Find where the given text appears and provide that cell's center as [X, Y] coordinate. 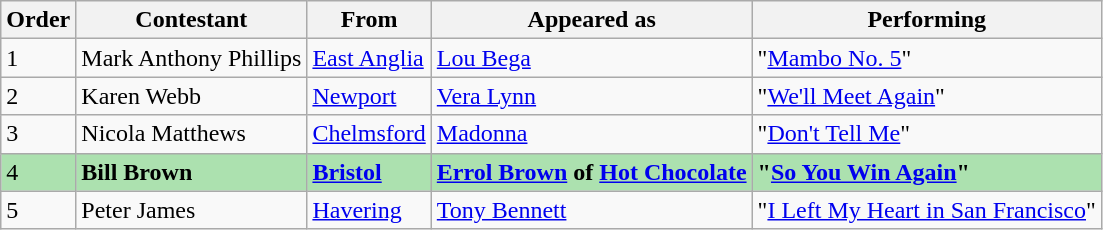
Mark Anthony Phillips [192, 58]
Vera Lynn [592, 96]
"Don't Tell Me" [926, 134]
Bristol [369, 172]
3 [38, 134]
From [369, 20]
"So You Win Again" [926, 172]
Nicola Matthews [192, 134]
Lou Bega [592, 58]
Havering [369, 210]
"I Left My Heart in San Francisco" [926, 210]
Order [38, 20]
5 [38, 210]
Chelmsford [369, 134]
"We'll Meet Again" [926, 96]
2 [38, 96]
4 [38, 172]
Newport [369, 96]
1 [38, 58]
Appeared as [592, 20]
"Mambo No. 5" [926, 58]
Contestant [192, 20]
Bill Brown [192, 172]
Performing [926, 20]
Tony Bennett [592, 210]
East Anglia [369, 58]
Peter James [192, 210]
Karen Webb [192, 96]
Madonna [592, 134]
Errol Brown of Hot Chocolate [592, 172]
